Return (X, Y) of the center of cell containing provided text 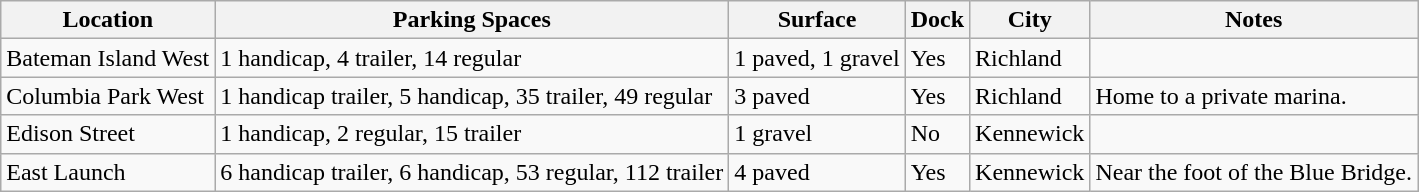
East Launch (108, 172)
Parking Spaces (472, 20)
1 gravel (817, 134)
Notes (1254, 20)
Edison Street (108, 134)
City (1030, 20)
1 paved, 1 gravel (817, 58)
Dock (937, 20)
3 paved (817, 96)
No (937, 134)
4 paved (817, 172)
Bateman Island West (108, 58)
Location (108, 20)
1 handicap, 2 regular, 15 trailer (472, 134)
Columbia Park West (108, 96)
Home to a private marina. (1254, 96)
6 handicap trailer, 6 handicap, 53 regular, 112 trailer (472, 172)
1 handicap, 4 trailer, 14 regular (472, 58)
1 handicap trailer, 5 handicap, 35 trailer, 49 regular (472, 96)
Surface (817, 20)
Near the foot of the Blue Bridge. (1254, 172)
